Provide the [x, y] coordinate of the cell's center where the given text is located.  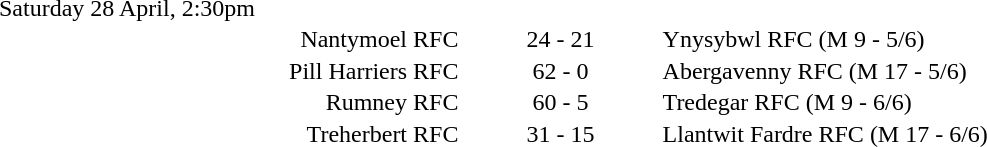
24 - 21 [560, 39]
60 - 5 [560, 103]
62 - 0 [560, 71]
